Capture the cell that displays the provided text and extract its (X, Y) central coordinate. 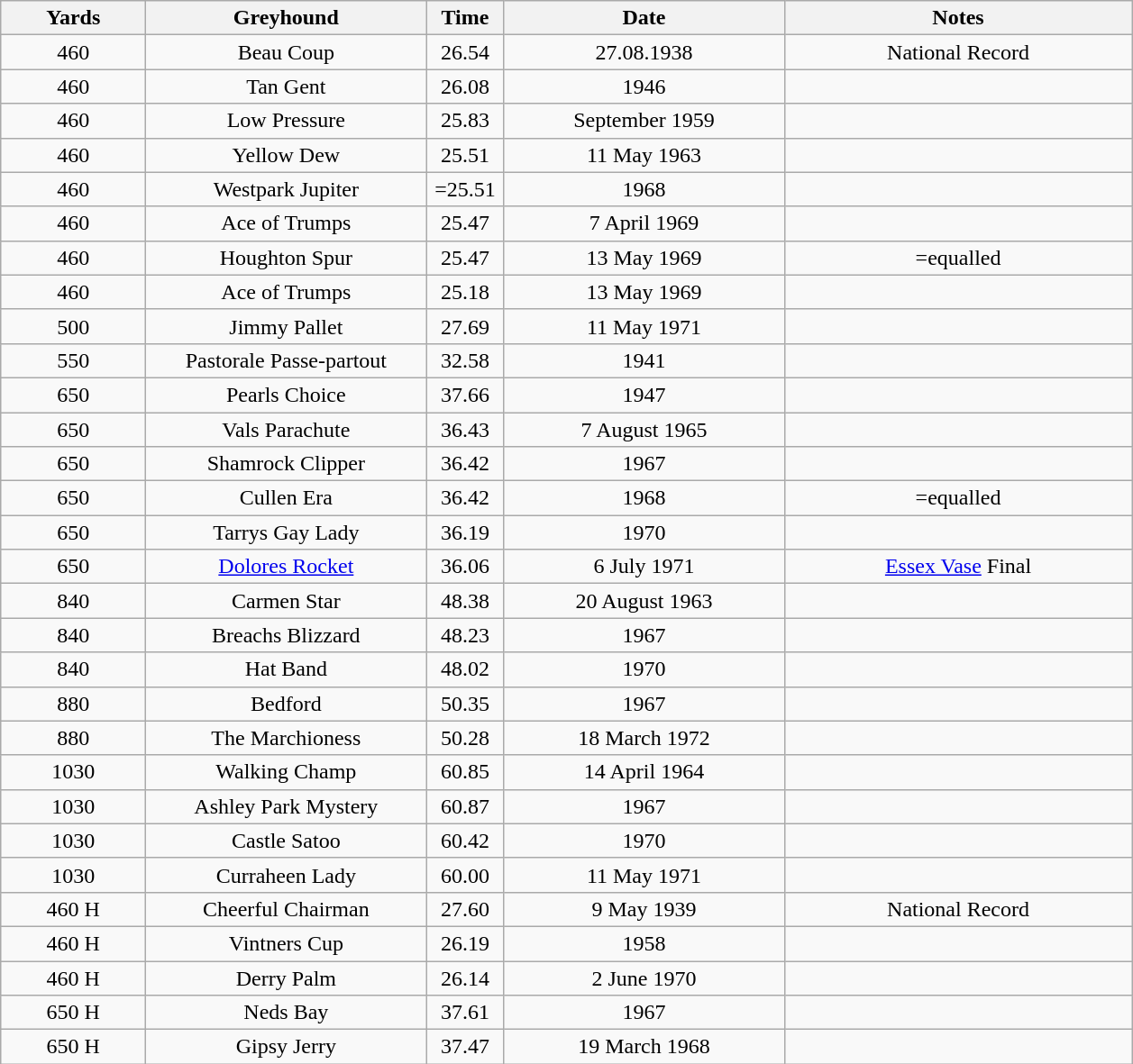
27.08.1938 (644, 52)
7 August 1965 (644, 430)
14 April 1964 (644, 772)
11 May 1963 (644, 155)
Low Pressure (287, 121)
Tarrys Gay Lady (287, 532)
Pastorale Passe-partout (287, 360)
36.19 (465, 532)
Houghton Spur (287, 258)
550 (74, 360)
37.66 (465, 395)
36.43 (465, 430)
Vintners Cup (287, 943)
36.06 (465, 567)
48.38 (465, 601)
Greyhound (287, 18)
The Marchioness (287, 738)
Tan Gent (287, 86)
60.85 (465, 772)
Curraheen Lady (287, 875)
Beau Coup (287, 52)
Yellow Dew (287, 155)
60.87 (465, 806)
60.00 (465, 875)
Walking Champ (287, 772)
Pearls Choice (287, 395)
7 April 1969 (644, 223)
48.23 (465, 635)
Time (465, 18)
1941 (644, 360)
32.58 (465, 360)
Castle Satoo (287, 841)
60.42 (465, 841)
Bedford (287, 704)
25.18 (465, 292)
Gipsy Jerry (287, 1047)
26.14 (465, 978)
27.69 (465, 326)
9 May 1939 (644, 909)
20 August 1963 (644, 601)
Westpark Jupiter (287, 189)
Essex Vase Final (958, 567)
Yards (74, 18)
Dolores Rocket (287, 567)
25.51 (465, 155)
Cheerful Chairman (287, 909)
26.19 (465, 943)
26.54 (465, 52)
Cullen Era (287, 498)
18 March 1972 (644, 738)
500 (74, 326)
Vals Parachute (287, 430)
Ashley Park Mystery (287, 806)
48.02 (465, 669)
2 June 1970 (644, 978)
19 March 1968 (644, 1047)
=25.51 (465, 189)
6 July 1971 (644, 567)
Notes (958, 18)
Breachs Blizzard (287, 635)
Hat Band (287, 669)
1946 (644, 86)
Jimmy Pallet (287, 326)
Neds Bay (287, 1013)
Derry Palm (287, 978)
1958 (644, 943)
37.47 (465, 1047)
Shamrock Clipper (287, 464)
50.35 (465, 704)
Date (644, 18)
26.08 (465, 86)
1947 (644, 395)
25.83 (465, 121)
27.60 (465, 909)
Carmen Star (287, 601)
37.61 (465, 1013)
September 1959 (644, 121)
50.28 (465, 738)
